Search for the cell housing the specified text and yield its [X, Y] center coordinate. 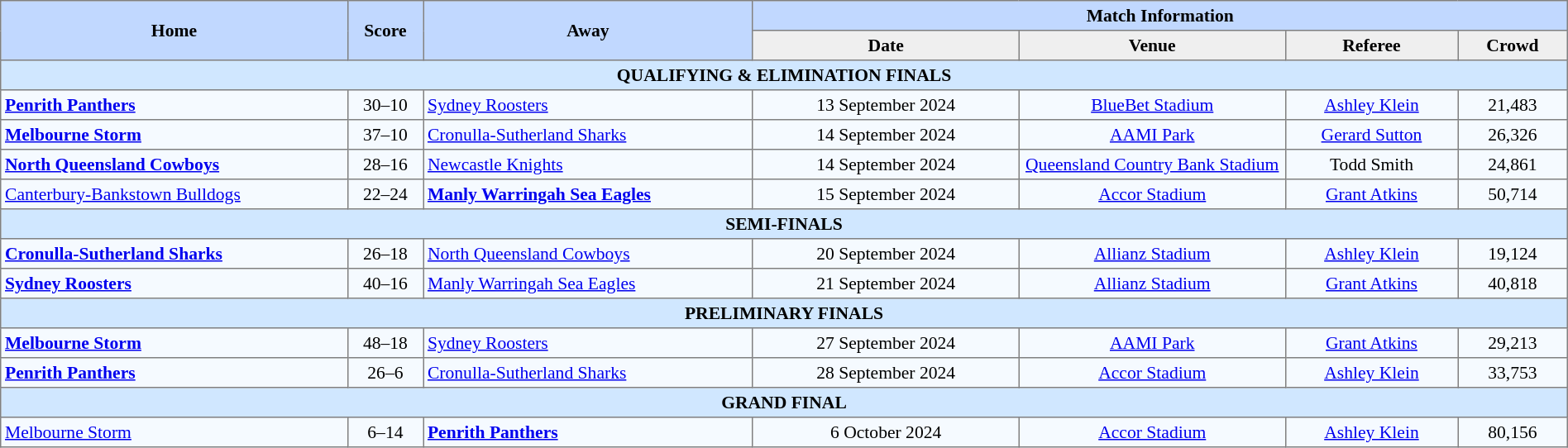
24,861 [1513, 164]
29,213 [1513, 343]
30–10 [385, 105]
21 September 2024 [886, 284]
Gerard Sutton [1371, 135]
PRELIMINARY FINALS [784, 313]
Score [385, 31]
6 October 2024 [886, 432]
GRAND FINAL [784, 403]
6–14 [385, 432]
15 September 2024 [886, 194]
Canterbury-Bankstown Bulldogs [174, 194]
Date [886, 45]
20 September 2024 [886, 254]
21,483 [1513, 105]
QUALIFYING & ELIMINATION FINALS [784, 75]
40,818 [1513, 284]
Match Information [1159, 16]
Home [174, 31]
28–16 [385, 164]
Away [588, 31]
Referee [1371, 45]
26–18 [385, 254]
22–24 [385, 194]
SEMI-FINALS [784, 224]
13 September 2024 [886, 105]
27 September 2024 [886, 343]
BlueBet Stadium [1152, 105]
33,753 [1513, 373]
Venue [1152, 45]
Crowd [1513, 45]
19,124 [1513, 254]
28 September 2024 [886, 373]
Newcastle Knights [588, 164]
40–16 [385, 284]
80,156 [1513, 432]
26–6 [385, 373]
48–18 [385, 343]
Todd Smith [1371, 164]
26,326 [1513, 135]
Queensland Country Bank Stadium [1152, 164]
37–10 [385, 135]
50,714 [1513, 194]
